Return [X, Y] of the center of cell containing provided text 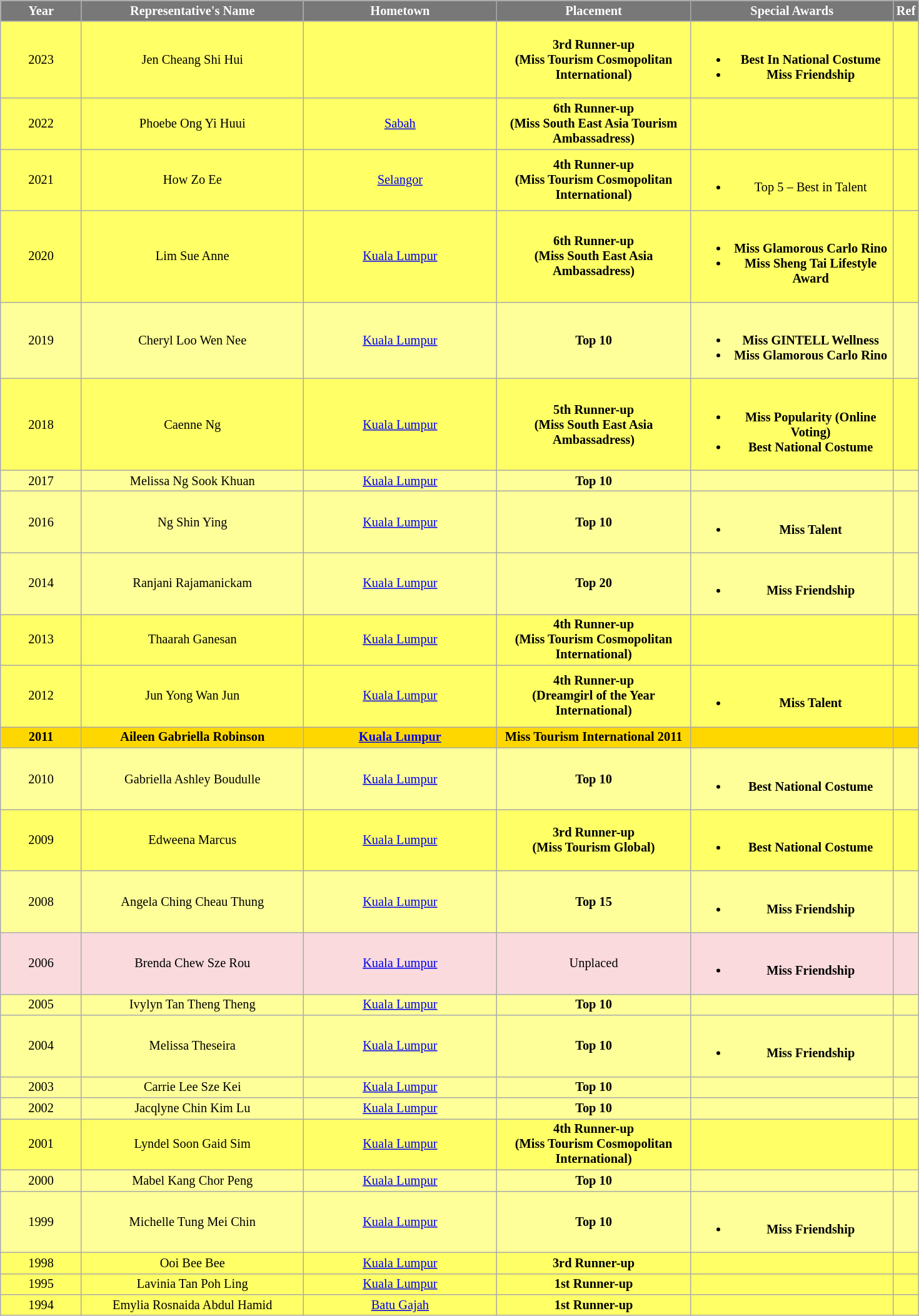
Ooi Bee Bee [193, 1263]
Year [41, 11]
2001 [41, 1144]
Special Awards [791, 11]
1998 [41, 1263]
2023 [41, 59]
2004 [41, 1046]
1995 [41, 1284]
Miss Tourism International 2011 [594, 737]
2014 [41, 583]
Ref [906, 11]
5th Runner-up(Miss South East Asia Ambassadress) [594, 424]
2013 [41, 640]
Mabel Kang Chor Peng [193, 1180]
2016 [41, 522]
Brenda Chew Sze Rou [193, 963]
Top 20 [594, 583]
Aileen Gabriella Robinson [193, 737]
Melissa Theseira [193, 1046]
Jen Cheang Shi Hui [193, 59]
2003 [41, 1087]
2012 [41, 696]
Ivylyn Tan Theng Theng [193, 1005]
2005 [41, 1005]
3rd Runner-up(Miss Tourism Cosmopolitan International) [594, 59]
Placement [594, 11]
Jun Yong Wan Jun [193, 696]
Carrie Lee Sze Kei [193, 1087]
Phoebe Ong Yi Huui [193, 123]
Unplaced [594, 963]
Gabriella Ashley Boudulle [193, 778]
Ranjani Rajamanickam [193, 583]
2010 [41, 778]
3rd Runner-up [594, 1263]
2002 [41, 1108]
2020 [41, 256]
2022 [41, 123]
Jacqlyne Chin Kim Lu [193, 1108]
Ng Shin Ying [193, 522]
2018 [41, 424]
2021 [41, 179]
2009 [41, 840]
Emylia Rosnaida Abdul Hamid [193, 1305]
How Zo Ee [193, 179]
Top 15 [594, 902]
Best In National CostumeMiss Friendship [791, 59]
Miss GINTELL WellnessMiss Glamorous Carlo Rino [791, 340]
Angela Ching Cheau Thung [193, 902]
Lavinia Tan Poh Ling [193, 1284]
Thaarah Ganesan [193, 640]
Lim Sue Anne [193, 256]
1999 [41, 1222]
Michelle Tung Mei Chin [193, 1222]
2011 [41, 737]
4th Runner-up(Dreamgirl of the Year International) [594, 696]
2019 [41, 340]
Cheryl Loo Wen Nee [193, 340]
Sabah [400, 123]
Edweena Marcus [193, 840]
Miss Popularity (Online Voting)Best National Costume [791, 424]
Selangor [400, 179]
Lyndel Soon Gaid Sim [193, 1144]
6th Runner-up(Miss South East Asia Tourism Ambassadress) [594, 123]
Batu Gajah [400, 1305]
Top 5 – Best in Talent [791, 179]
Representative's Name [193, 11]
Miss Glamorous Carlo RinoMiss Sheng Tai Lifestyle Award [791, 256]
2006 [41, 963]
Caenne Ng [193, 424]
Hometown [400, 11]
6th Runner-up(Miss South East Asia Ambassadress) [594, 256]
2017 [41, 481]
Melissa Ng Sook Khuan [193, 481]
2008 [41, 902]
3rd Runner-up(Miss Tourism Global) [594, 840]
2000 [41, 1180]
1994 [41, 1305]
